Provide the (X, Y) coordinate of the cell's center where the given text is located.  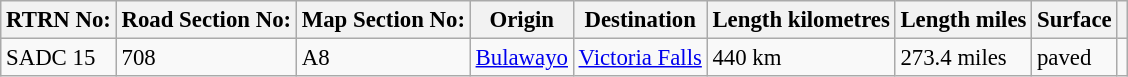
paved (1074, 58)
Victoria Falls (640, 58)
Length miles (964, 20)
SADC 15 (58, 58)
Destination (640, 20)
Surface (1074, 20)
Map Section No: (383, 20)
708 (206, 58)
RTRN No: (58, 20)
Origin (522, 20)
Length kilometres (801, 20)
Road Section No: (206, 20)
A8 (383, 58)
440 km (801, 58)
Bulawayo (522, 58)
273.4 miles (964, 58)
